Capture the cell that displays the provided text and extract its (X, Y) central coordinate. 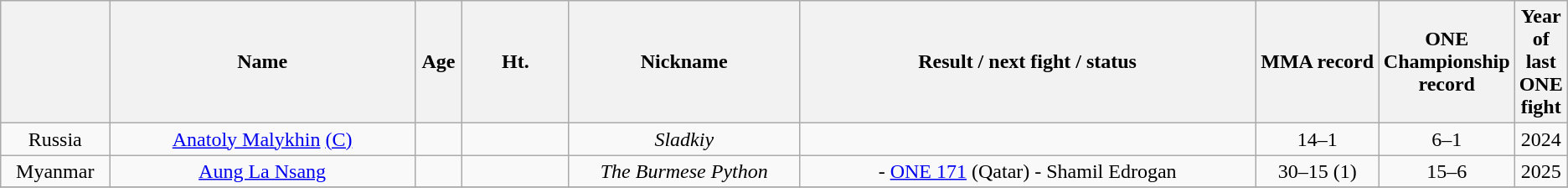
Russia (55, 139)
15–6 (1447, 171)
Year of last ONE fight (1541, 62)
Nickname (683, 62)
- ONE 171 (Qatar) - Shamil Edrogan (1027, 171)
Ht. (515, 62)
The Burmese Python (683, 171)
Anatoly Malykhin (C) (263, 139)
6–1 (1447, 139)
Result / next fight / status (1027, 62)
Age (438, 62)
MMA record (1317, 62)
14–1 (1317, 139)
Name (263, 62)
Myanmar (55, 171)
Sladkiy (683, 139)
30–15 (1) (1317, 171)
2024 (1541, 139)
2025 (1541, 171)
Aung La Nsang (263, 171)
ONE Championship record (1447, 62)
